Search for the cell housing the specified text and yield its (x, y) center coordinate. 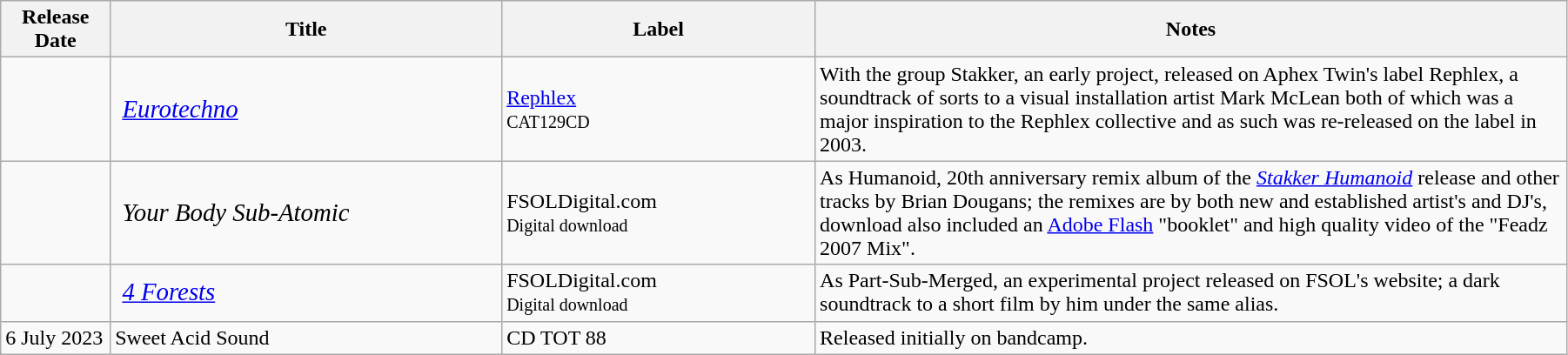
Eurotechno (306, 110)
Title (306, 30)
Your Body Sub-Atomic (306, 212)
Release Date (56, 30)
Sweet Acid Sound (306, 338)
RephlexCAT129CD (659, 110)
Notes (1191, 30)
6 July 2023 (56, 338)
CD TOT 88 (659, 338)
Label (659, 30)
As Part-Sub-Merged, an experimental project released on FSOL's website; a dark soundtrack to a short film by him under the same alias. (1191, 292)
Released initially on bandcamp. (1191, 338)
4 Forests (306, 292)
